Provide the (x, y) coordinate of the cell's center where the given text is located.  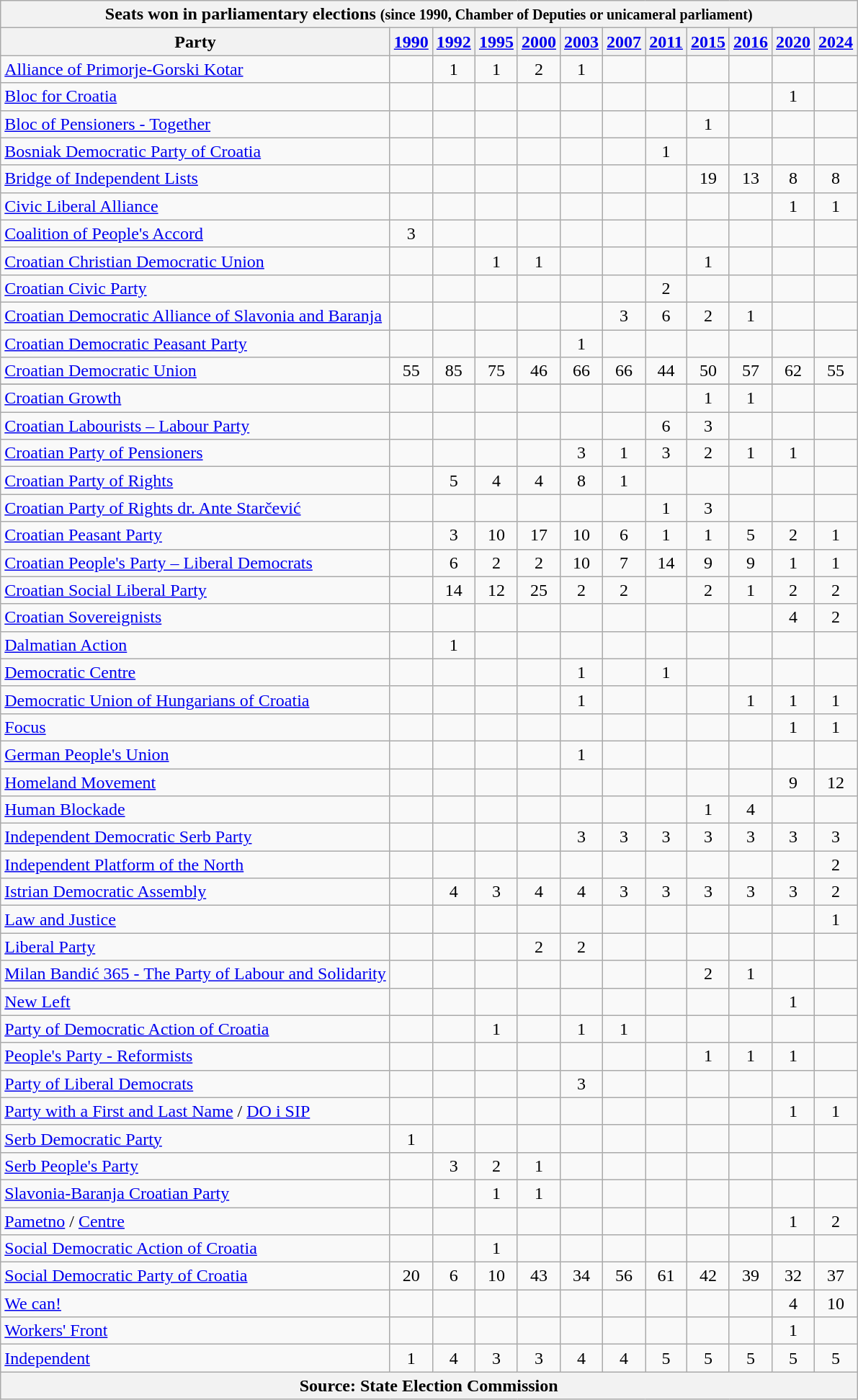
1990 (411, 42)
2003 (582, 42)
25 (539, 590)
Croatian Party of Rights dr. Ante Starčević (196, 508)
19 (707, 179)
Homeland Movement (196, 782)
Croatian Social Liberal Party (196, 590)
61 (666, 1276)
Croatian People's Party – Liberal Democrats (196, 563)
85 (454, 371)
46 (539, 371)
2016 (751, 42)
62 (794, 371)
57 (751, 371)
Milan Bandić 365 - The Party of Labour and Solidarity (196, 974)
People's Party - Reformists (196, 1056)
Independent Platform of the North (196, 865)
Party with a First and Last Name / DO i SIP (196, 1111)
Alliance of Primorje-Gorski Kotar (196, 69)
Party (196, 42)
Croatian Party of Rights (196, 481)
German People's Union (196, 754)
Coalition of People's Accord (196, 233)
2020 (794, 42)
Croatian Party of Pensioners (196, 453)
20 (411, 1276)
1995 (496, 42)
Social Democratic Action of Croatia (196, 1249)
Croatian Christian Democratic Union (196, 261)
Croatian Labourists – Labour Party (196, 426)
Bloc for Croatia (196, 97)
Dalmatian Action (196, 645)
Party of Democratic Action of Croatia (196, 1029)
34 (582, 1276)
We can! (196, 1303)
Democratic Centre (196, 672)
2000 (539, 42)
Civic Liberal Alliance (196, 206)
2015 (707, 42)
7 (624, 563)
Liberal Party (196, 947)
17 (539, 535)
44 (666, 371)
Democratic Union of Hungarians of Croatia (196, 700)
Workers' Front (196, 1331)
Serb People's Party (196, 1166)
New Left (196, 1002)
Croatian Growth (196, 398)
Croatian Democratic Alliance of Slavonia and Baranja (196, 316)
32 (794, 1276)
Independent Democratic Serb Party (196, 837)
Social Democratic Party of Croatia (196, 1276)
Pametno / Centre (196, 1221)
Croatian Democratic Peasant Party (196, 344)
Seats won in parliamentary elections (since 1990, Chamber of Deputies or unicameral parliament) (429, 14)
Croatian Civic Party (196, 288)
2011 (666, 42)
Croatian Sovereignists (196, 617)
Istrian Democratic Assembly (196, 892)
Focus (196, 727)
Party of Liberal Democrats (196, 1084)
Croatian Peasant Party (196, 535)
50 (707, 371)
2007 (624, 42)
37 (836, 1276)
42 (707, 1276)
Slavonia-Baranja Croatian Party (196, 1193)
56 (624, 1276)
13 (751, 179)
Bloc of Pensioners - Together (196, 124)
Independent (196, 1358)
Human Blockade (196, 810)
Bridge of Independent Lists (196, 179)
43 (539, 1276)
Croatian Democratic Union (196, 371)
Bosniak Democratic Party of Croatia (196, 151)
Serb Democratic Party (196, 1138)
1992 (454, 42)
39 (751, 1276)
2024 (836, 42)
Source: State Election Commission (429, 1386)
Law and Justice (196, 919)
75 (496, 371)
